Search for the cell housing the specified text and yield its (X, Y) center coordinate. 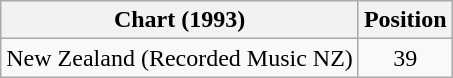
Position (405, 20)
Chart (1993) (180, 20)
39 (405, 58)
New Zealand (Recorded Music NZ) (180, 58)
